Find where the given text appears and provide that cell's center as [X, Y] coordinate. 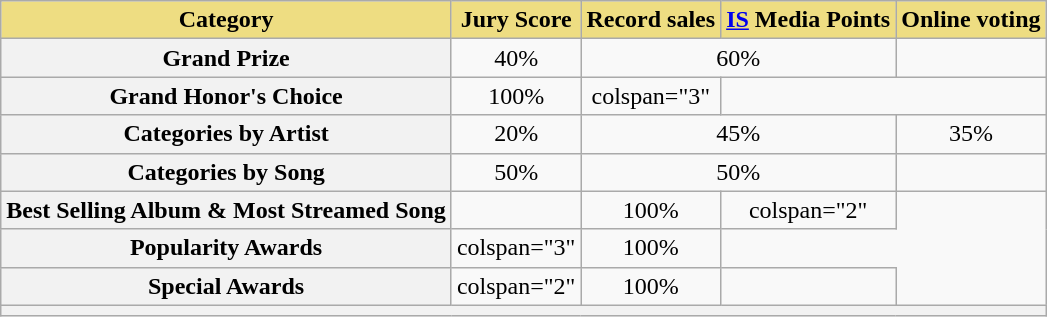
Jury Score [516, 20]
20% [516, 134]
Categories by Song [226, 172]
Online voting [971, 20]
Grand Prize [226, 58]
Special Awards [226, 286]
Record sales [651, 20]
Category [226, 20]
40% [516, 58]
60% [738, 58]
45% [738, 134]
Grand Honor's Choice [226, 96]
35% [971, 134]
Best Selling Album & Most Streamed Song [226, 210]
IS Media Points [808, 20]
Categories by Artist [226, 134]
Popularity Awards [226, 248]
